Return the [X, Y] coordinate for the center point of the cell that contains the specified text.  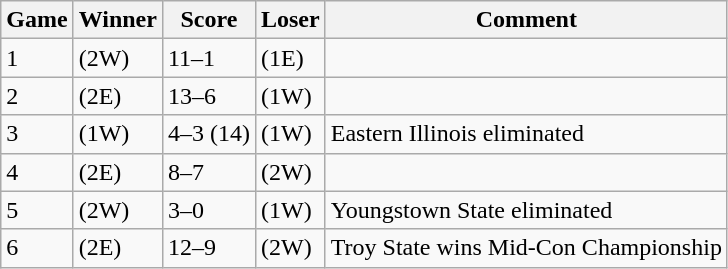
Troy State wins Mid-Con Championship [526, 248]
3 [37, 134]
(1E) [290, 58]
Youngstown State eliminated [526, 210]
11–1 [208, 58]
3–0 [208, 210]
Eastern Illinois eliminated [526, 134]
Winner [118, 20]
1 [37, 58]
Comment [526, 20]
Game [37, 20]
8–7 [208, 172]
13–6 [208, 96]
4 [37, 172]
6 [37, 248]
Score [208, 20]
5 [37, 210]
Loser [290, 20]
12–9 [208, 248]
2 [37, 96]
4–3 (14) [208, 134]
